Extract the [x, y] coordinate from the center of the cell holding the provided text.  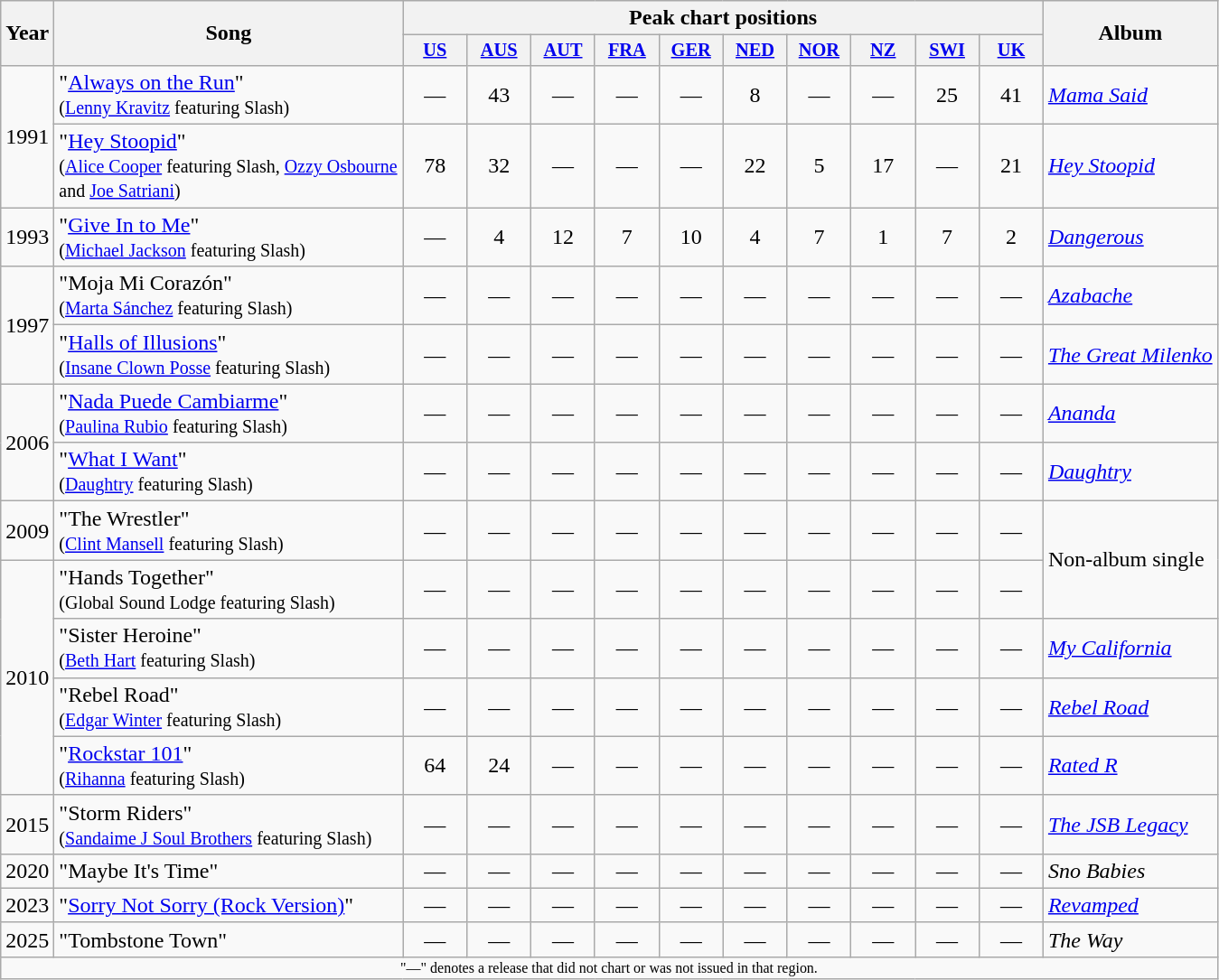
My California [1130, 649]
NOR [819, 51]
Azabache [1130, 296]
Hey Stoopid [1130, 166]
SWI [947, 51]
Peak chart positions [723, 18]
1991 [27, 135]
The Way [1130, 939]
8 [755, 94]
NZ [884, 51]
2010 [27, 677]
Rebel Road [1130, 706]
2023 [27, 905]
"The Wrestler"(Clint Mansell featuring Slash) [229, 531]
10 [690, 237]
"Hey Stoopid"(Alice Cooper featuring Slash, Ozzy Osbourne and Joe Satriani) [229, 166]
Rated R [1130, 766]
32 [499, 166]
43 [499, 94]
2006 [27, 443]
"Give In to Me"(Michael Jackson featuring Slash) [229, 237]
"Rockstar 101"(Rihanna featuring Slash) [229, 766]
2 [1012, 237]
"—" denotes a release that did not chart or was not issued in that region. [609, 967]
"Halls of Illusions"(Insane Clown Posse featuring Slash) [229, 354]
US [436, 51]
Revamped [1130, 905]
Mama Said [1130, 94]
5 [819, 166]
Ananda [1130, 414]
22 [755, 166]
41 [1012, 94]
The JSB Legacy [1130, 824]
Year [27, 33]
"Maybe It's Time" [229, 871]
GER [690, 51]
2025 [27, 939]
"Tombstone Town" [229, 939]
2015 [27, 824]
"Sister Heroine"(Beth Hart featuring Slash) [229, 649]
24 [499, 766]
Sno Babies [1130, 871]
Dangerous [1130, 237]
2009 [27, 531]
21 [1012, 166]
"Sorry Not Sorry (Rock Version)" [229, 905]
AUT [564, 51]
64 [436, 766]
2020 [27, 871]
Song [229, 33]
"Nada Puede Cambiarme"(Paulina Rubio featuring Slash) [229, 414]
1993 [27, 237]
UK [1012, 51]
1 [884, 237]
"Rebel Road"(Edgar Winter featuring Slash) [229, 706]
The Great Milenko [1130, 354]
Daughtry [1130, 471]
AUS [499, 51]
25 [947, 94]
"Moja Mi Corazón"(Marta Sánchez featuring Slash) [229, 296]
"Storm Riders"(Sandaime J Soul Brothers featuring Slash) [229, 824]
FRA [627, 51]
Non-album single [1130, 560]
17 [884, 166]
Album [1130, 33]
"Hands Together"(Global Sound Lodge featuring Slash) [229, 589]
12 [564, 237]
"What I Want"(Daughtry featuring Slash) [229, 471]
1997 [27, 325]
NED [755, 51]
"Always on the Run"(Lenny Kravitz featuring Slash) [229, 94]
78 [436, 166]
